Provide the (x, y) coordinate of the cell's center where the given text is located.  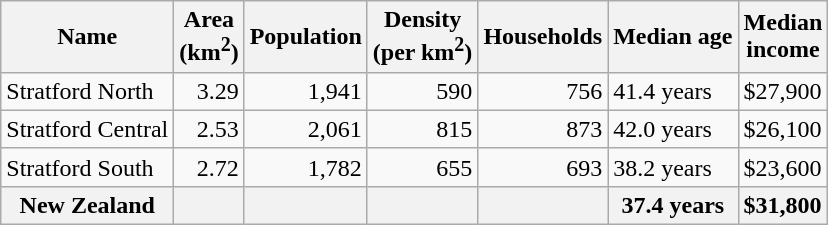
590 (422, 91)
Name (88, 37)
New Zealand (88, 205)
756 (543, 91)
38.2 years (673, 167)
$31,800 (783, 205)
2.72 (209, 167)
Stratford Central (88, 129)
37.4 years (673, 205)
873 (543, 129)
3.29 (209, 91)
2,061 (306, 129)
1,941 (306, 91)
693 (543, 167)
Population (306, 37)
Stratford North (88, 91)
41.4 years (673, 91)
Medianincome (783, 37)
$23,600 (783, 167)
815 (422, 129)
42.0 years (673, 129)
Median age (673, 37)
Density(per km2) (422, 37)
2.53 (209, 129)
$26,100 (783, 129)
Stratford South (88, 167)
$27,900 (783, 91)
1,782 (306, 167)
Households (543, 37)
655 (422, 167)
Area(km2) (209, 37)
